For the text-containing cell, return its midpoint in (x, y) coordinate format. 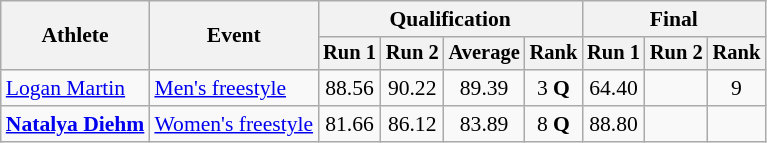
9 (737, 88)
86.12 (412, 124)
Women's freestyle (234, 124)
Men's freestyle (234, 88)
83.89 (484, 124)
3 Q (554, 88)
81.66 (350, 124)
88.80 (614, 124)
Event (234, 36)
Average (484, 54)
Logan Martin (76, 88)
89.39 (484, 88)
Final (674, 19)
Athlete (76, 36)
Natalya Diehm (76, 124)
8 Q (554, 124)
88.56 (350, 88)
64.40 (614, 88)
90.22 (412, 88)
Qualification (450, 19)
